Output the [X, Y] coordinate of the center of the cell containing the given text.  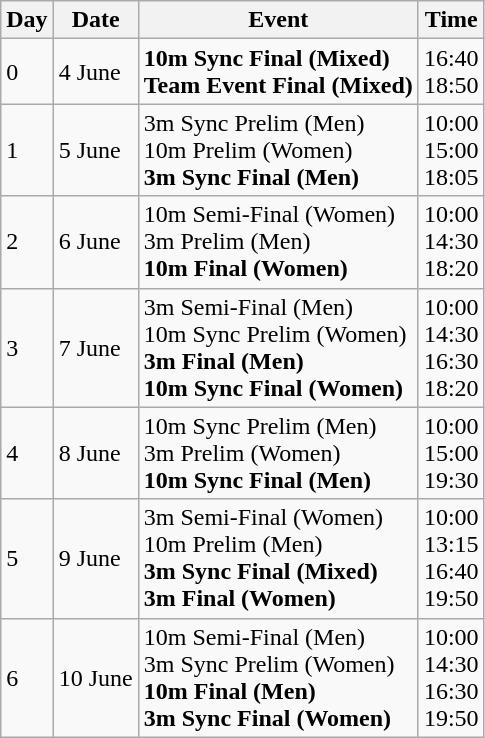
9 June [96, 558]
5 [27, 558]
Time [451, 20]
6 June [96, 242]
10m Sync Prelim (Men)3m Prelim (Women)10m Sync Final (Men) [278, 453]
Date [96, 20]
10:0014:3016:3019:50 [451, 678]
8 June [96, 453]
10:0015:0019:30 [451, 453]
10:0015:0018:05 [451, 150]
Day [27, 20]
10:0014:3018:20 [451, 242]
6 [27, 678]
3 [27, 348]
4 [27, 453]
3m Semi-Final (Women)10m Prelim (Men)3m Sync Final (Mixed)3m Final (Women) [278, 558]
7 June [96, 348]
3m Semi-Final (Men)10m Sync Prelim (Women)3m Final (Men)10m Sync Final (Women) [278, 348]
5 June [96, 150]
10 June [96, 678]
0 [27, 72]
10:0013:1516:4019:50 [451, 558]
3m Sync Prelim (Men)10m Prelim (Women)3m Sync Final (Men) [278, 150]
10:0014:3016:3018:20 [451, 348]
10m Sync Final (Mixed)Team Event Final (Mixed) [278, 72]
4 June [96, 72]
Event [278, 20]
16:4018:50 [451, 72]
10m Semi-Final (Men)3m Sync Prelim (Women)10m Final (Men)3m Sync Final (Women) [278, 678]
10m Semi-Final (Women)3m Prelim (Men)10m Final (Women) [278, 242]
2 [27, 242]
1 [27, 150]
